For the text-containing cell, return its midpoint in [x, y] coordinate format. 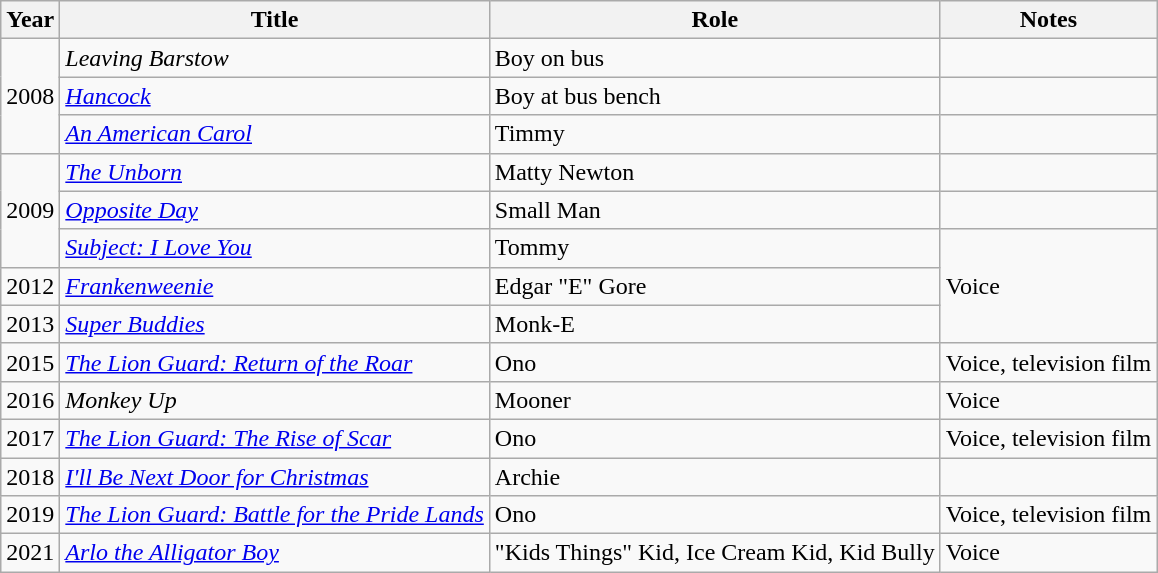
2018 [30, 477]
2015 [30, 362]
Role [714, 20]
Hancock [275, 96]
Tommy [714, 248]
Notes [1048, 20]
Small Man [714, 210]
Super Buddies [275, 324]
Subject: I Love You [275, 248]
Boy on bus [714, 58]
Monk-E [714, 324]
2016 [30, 400]
"Kids Things" Kid, Ice Cream Kid, Kid Bully [714, 553]
Boy at bus bench [714, 96]
2012 [30, 286]
2009 [30, 210]
I'll Be Next Door for Christmas [275, 477]
Edgar "E" Gore [714, 286]
2019 [30, 515]
2013 [30, 324]
Matty Newton [714, 172]
2017 [30, 438]
Archie [714, 477]
2021 [30, 553]
Leaving Barstow [275, 58]
2008 [30, 96]
The Lion Guard: The Rise of Scar [275, 438]
Title [275, 20]
The Lion Guard: Return of the Roar [275, 362]
Mooner [714, 400]
Timmy [714, 134]
Year [30, 20]
Opposite Day [275, 210]
Frankenweenie [275, 286]
The Lion Guard: Battle for the Pride Lands [275, 515]
The Unborn [275, 172]
An American Carol [275, 134]
Monkey Up [275, 400]
Arlo the Alligator Boy [275, 553]
